Scan for the cell matching the given text and deliver its [x, y] coordinate at center. 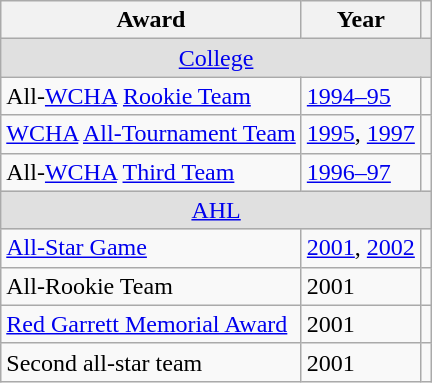
Award [152, 20]
Year [360, 20]
All-Rookie Team [152, 286]
All-WCHA Rookie Team [152, 96]
Red Garrett Memorial Award [152, 324]
All-WCHA Third Team [152, 172]
AHL [216, 210]
1995, 1997 [360, 134]
Second all-star team [152, 362]
WCHA All-Tournament Team [152, 134]
All-Star Game [152, 248]
1996–97 [360, 172]
1994–95 [360, 96]
College [216, 58]
2001, 2002 [360, 248]
